Determine the (x, y) coordinate at the center of the cell enclosing the given text.  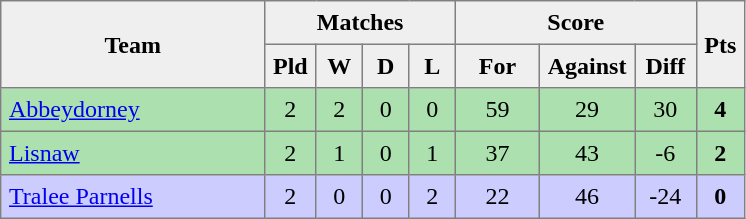
W (339, 66)
-6 (666, 153)
Tralee Parnells (133, 197)
43 (586, 153)
-24 (666, 197)
Lisnaw (133, 153)
4 (720, 110)
Pld (290, 66)
Pts (720, 44)
Diff (666, 66)
22 (497, 197)
Score (576, 23)
37 (497, 153)
Team (133, 44)
For (497, 66)
46 (586, 197)
Against (586, 66)
29 (586, 110)
30 (666, 110)
D (385, 66)
Abbeydorney (133, 110)
59 (497, 110)
Matches (360, 23)
L (432, 66)
